Output the (x, y) coordinate of the center of the cell containing the given text.  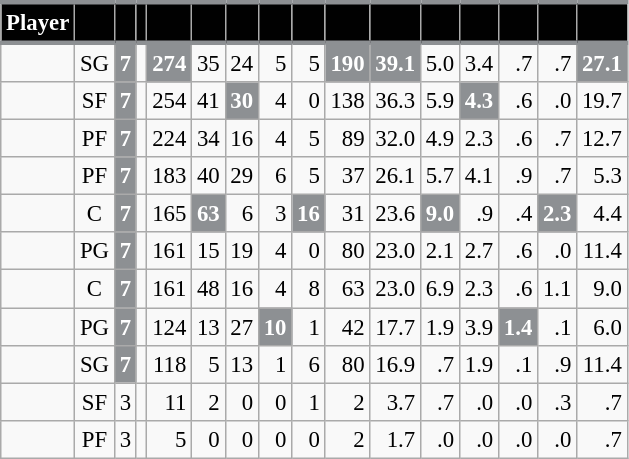
5.7 (440, 176)
31 (348, 214)
36.3 (395, 101)
16.9 (395, 364)
26.1 (395, 176)
27.1 (602, 62)
4.9 (440, 139)
15 (208, 251)
.4 (518, 214)
190 (348, 62)
4.1 (478, 176)
1.1 (558, 289)
3.9 (478, 327)
5.3 (602, 176)
6.0 (602, 327)
12.7 (602, 139)
23.6 (395, 214)
4.4 (602, 214)
254 (170, 101)
40 (208, 176)
27 (242, 327)
183 (170, 176)
.3 (558, 402)
3.7 (395, 402)
274 (170, 62)
41 (208, 101)
32.0 (395, 139)
35 (208, 62)
5.9 (440, 101)
118 (170, 364)
19.7 (602, 101)
165 (170, 214)
2.1 (440, 251)
29 (242, 176)
24 (242, 62)
10 (274, 327)
6.9 (440, 289)
1.4 (518, 327)
48 (208, 289)
37 (348, 176)
34 (208, 139)
8 (308, 289)
224 (170, 139)
Player (38, 22)
89 (348, 139)
138 (348, 101)
124 (170, 327)
42 (348, 327)
39.1 (395, 62)
19 (242, 251)
4.3 (478, 101)
5.0 (440, 62)
11 (170, 402)
30 (242, 101)
1.7 (395, 439)
2.7 (478, 251)
3.4 (478, 62)
17.7 (395, 327)
